Detect which cell encompasses the target text, then output its (x, y) center coordinate. 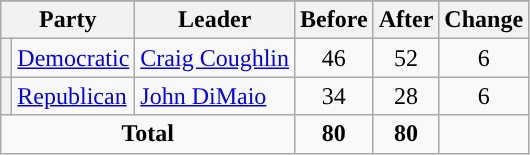
Party (68, 20)
Leader (215, 20)
Republican (74, 96)
Total (148, 134)
John DiMaio (215, 96)
52 (406, 58)
28 (406, 96)
Craig Coughlin (215, 58)
Change (484, 20)
Democratic (74, 58)
After (406, 20)
34 (334, 96)
Before (334, 20)
46 (334, 58)
